Detect which cell encompasses the target text, then output its (X, Y) center coordinate. 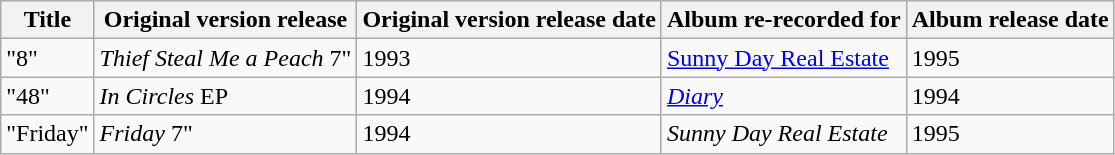
Thief Steal Me a Peach 7" (226, 58)
"8" (48, 58)
Friday 7" (226, 134)
"48" (48, 96)
Album re-recorded for (784, 20)
Title (48, 20)
Diary (784, 96)
In Circles EP (226, 96)
"Friday" (48, 134)
Original version release (226, 20)
Original version release date (510, 20)
Album release date (1010, 20)
1993 (510, 58)
